Return (X, Y) of the center of cell containing provided text 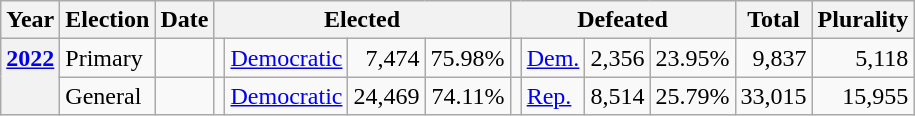
Elected (362, 20)
23.95% (692, 58)
Plurality (863, 20)
15,955 (863, 96)
5,118 (863, 58)
2,356 (618, 58)
Total (774, 20)
74.11% (468, 96)
75.98% (468, 58)
8,514 (618, 96)
24,469 (386, 96)
Primary (108, 58)
25.79% (692, 96)
Defeated (622, 20)
9,837 (774, 58)
Dem. (553, 58)
General (108, 96)
Rep. (553, 96)
Date (184, 20)
7,474 (386, 58)
2022 (30, 77)
Election (108, 20)
Year (30, 20)
33,015 (774, 96)
